Determine the [X, Y] coordinate at the center of the cell enclosing the given text.  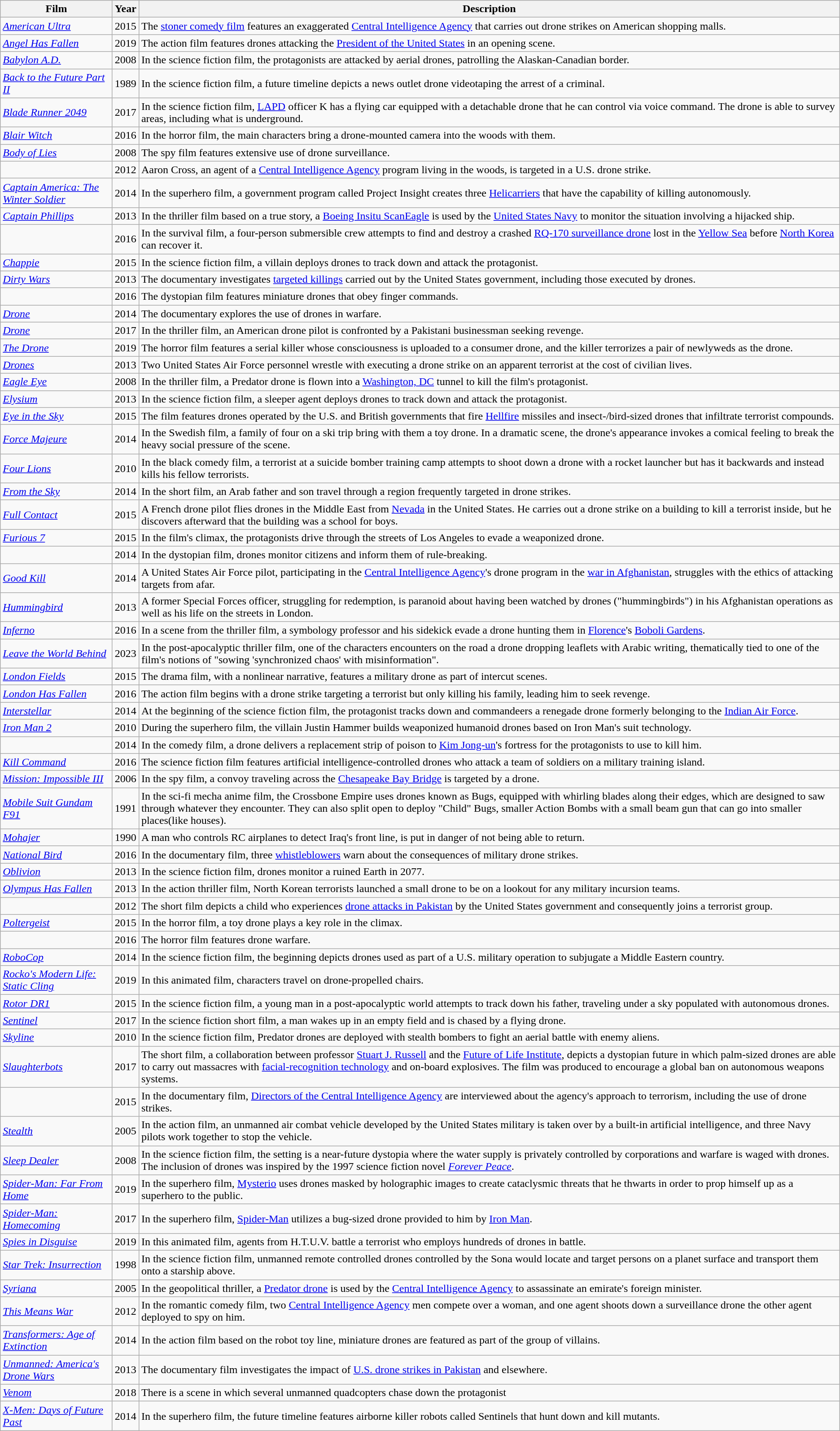
This Means War [57, 1311]
2006 [126, 779]
X-Men: Days of Future Past [57, 1416]
In the superhero film, Spider-Man utilizes a bug-sized drone provided to him by Iron Man. [489, 1219]
Two United States Air Force personnel wrestle with executing a drone strike on an apparent terrorist at the cost of civilian lives. [489, 365]
Blair Witch [57, 136]
In the superhero film, the future timeline features airborne killer robots called Sentinels that hunt down and kill mutants. [489, 1416]
In this animated film, characters travel on drone-propelled chairs. [489, 980]
In a scene from the thriller film, a symbology professor and his sidekick evade a drone hunting them in Florence's Boboli Gardens. [489, 630]
Captain America: The Winter Soldier [57, 193]
In the horror film, the main characters bring a drone-mounted camera into the woods with them. [489, 136]
Blade Runner 2049 [57, 112]
Interstellar [57, 711]
Body of Lies [57, 153]
Spider-Man: Homecoming [57, 1219]
Rocko's Modern Life: Static Cling [57, 980]
Captain Phillips [57, 216]
Inferno [57, 630]
The action film features drones attacking the President of the United States in an opening scene. [489, 43]
In the science fiction short film, a man wakes up in an empty field and is chased by a flying drone. [489, 1020]
Description [489, 9]
Dirty Wars [57, 280]
Venom [57, 1393]
In the horror film, a toy drone plays a key role in the climax. [489, 923]
The dystopian film features miniature drones that obey finger commands. [489, 297]
In the thriller film, an American drone pilot is confronted by a Pakistani businessman seeking revenge. [489, 331]
During the superhero film, the villain Justin Hammer builds weaponized humanoid drones based on Iron Man's suit technology. [489, 728]
Spider-Man: Far From Home [57, 1189]
2023 [126, 653]
The drama film, with a nonlinear narrative, features a military drone as part of intercut scenes. [489, 677]
Full Contact [57, 514]
In the science fiction film, drones monitor a ruined Earth in 2077. [489, 871]
In the science fiction film, the beginning depicts drones used as part of a U.S. military operation to subjugate a Middle Eastern country. [489, 957]
From the Sky [57, 491]
In the action thriller film, North Korean terrorists launched a small drone to be on a lookout for any military incursion teams. [489, 888]
Mobile Suit Gundam F91 [57, 808]
In this animated film, agents from H.T.U.V. battle a terrorist who employs hundreds of drones in battle. [489, 1242]
A man who controls RC airplanes to detect Iraq's front line, is put in danger of not being able to return. [489, 837]
In the spy film, a convoy traveling across the Chesapeake Bay Bridge is targeted by a drone. [489, 779]
Aaron Cross, an agent of a Central Intelligence Agency program living in the woods, is targeted in a U.S. drone strike. [489, 170]
In the short film, an Arab father and son travel through a region frequently targeted in drone strikes. [489, 491]
In the comedy film, a drone delivers a replacement strip of poison to Kim Jong-un's fortress for the protagonists to use to kill him. [489, 745]
1990 [126, 837]
There is a scene in which several unmanned quadcopters chase down the protagonist [489, 1393]
Four Lions [57, 468]
The science fiction film features artificial intelligence-controlled drones who attack a team of soldiers on a military training island. [489, 762]
Oblivion [57, 871]
In the science fiction film, a villain deploys drones to track down and attack the protagonist. [489, 263]
Mohajer [57, 837]
2018 [126, 1393]
Film [57, 9]
In the science fiction film, a sleeper agent deploys drones to track down and attack the protagonist. [489, 399]
Iron Man 2 [57, 728]
The stoner comedy film features an exaggerated Central Intelligence Agency that carries out drone strikes on American shopping malls. [489, 26]
The documentary explores the use of drones in warfare. [489, 314]
Drones [57, 365]
Transformers: Age of Extinction [57, 1341]
In the thriller film, a Predator drone is flown into a Washington, DC tunnel to kill the film's protagonist. [489, 382]
American Ultra [57, 26]
In the action film based on the robot toy line, miniature drones are featured as part of the group of villains. [489, 1341]
Back to the Future Part II [57, 83]
The documentary investigates targeted killings carried out by the United States government, including those executed by drones. [489, 280]
Angel Has Fallen [57, 43]
The action film begins with a drone strike targeting a terrorist but only killing his family, leading him to seek revenge. [489, 694]
Force Majeure [57, 439]
In the film's climax, the protagonists drive through the streets of Los Angeles to evade a weaponized drone. [489, 538]
Skyline [57, 1037]
The documentary film investigates the impact of U.S. drone strikes in Pakistan and elsewhere. [489, 1370]
Furious 7 [57, 538]
In the science fiction film, Predator drones are deployed with stealth bombers to fight an aerial battle with enemy aliens. [489, 1037]
London Fields [57, 677]
The short film depicts a child who experiences drone attacks in Pakistan by the United States government and consequently joins a terrorist group. [489, 906]
Eye in the Sky [57, 416]
The Drone [57, 348]
Year [126, 9]
London Has Fallen [57, 694]
Eagle Eye [57, 382]
In the science fiction film, a future timeline depicts a news outlet drone videotaping the arrest of a criminal. [489, 83]
Sentinel [57, 1020]
Unmanned: America's Drone Wars [57, 1370]
Elysium [57, 399]
Olympus Has Fallen [57, 888]
1998 [126, 1265]
Star Trek: Insurrection [57, 1265]
Good Kill [57, 578]
Poltergeist [57, 923]
The horror film features drone warfare. [489, 940]
1991 [126, 808]
In the dystopian film, drones monitor citizens and inform them of rule-breaking. [489, 555]
Kill Command [57, 762]
Stealth [57, 1131]
Leave the World Behind [57, 653]
RoboCop [57, 957]
Spies in Disguise [57, 1242]
Rotor DR1 [57, 1003]
National Bird [57, 854]
In the superhero film, a government program called Project Insight creates three Helicarriers that have the capability of killing autonomously. [489, 193]
Babylon A.D. [57, 60]
Slaughterbots [57, 1067]
In the geopolitical thriller, a Predator drone is used by the Central Intelligence Agency to assassinate an emirate's foreign minister. [489, 1288]
In the documentary film, three whistleblowers warn about the consequences of military drone strikes. [489, 854]
Hummingbird [57, 608]
Sleep Dealer [57, 1160]
1989 [126, 83]
Mission: Impossible III [57, 779]
In the science fiction film, the protagonists are attacked by aerial drones, patrolling the Alaskan-Canadian border. [489, 60]
Syriana [57, 1288]
Chappie [57, 263]
The spy film features extensive use of drone surveillance. [489, 153]
